Pinpoint the cell where the given text exists, returning its [X, Y] midpoint coordinate. 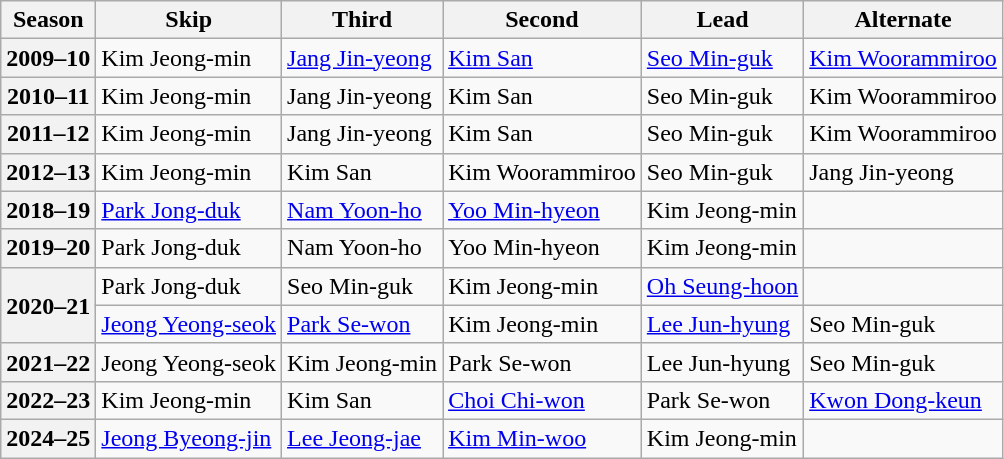
Lee Jeong-jae [362, 438]
Oh Seung-hoon [722, 286]
Kim Min-woo [542, 438]
Alternate [904, 20]
2024–25 [48, 438]
Choi Chi-won [542, 400]
2010–11 [48, 96]
2018–19 [48, 210]
2012–13 [48, 172]
Third [362, 20]
Season [48, 20]
2009–10 [48, 58]
2021–22 [48, 362]
2011–12 [48, 134]
Skip [189, 20]
Kwon Dong-keun [904, 400]
2022–23 [48, 400]
2019–20 [48, 248]
Second [542, 20]
2020–21 [48, 305]
Lead [722, 20]
Jeong Byeong-jin [189, 438]
